Find where the given text appears and provide that cell's center as [X, Y] coordinate. 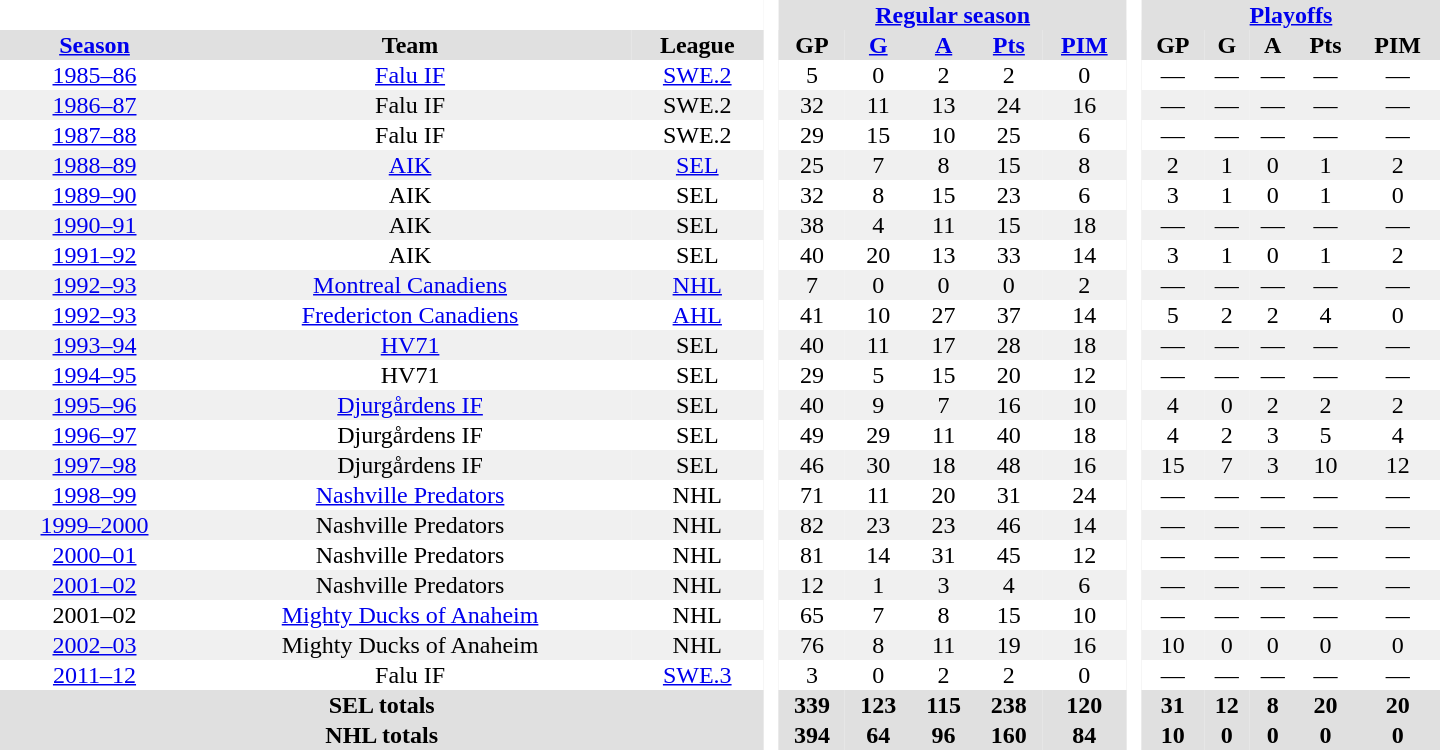
82 [812, 525]
1991–92 [94, 255]
28 [1009, 345]
339 [812, 705]
SEL totals [382, 705]
1990–91 [94, 225]
160 [1009, 735]
Regular season [953, 15]
2002–03 [94, 645]
1994–95 [94, 375]
1985–86 [94, 75]
2011–12 [94, 675]
238 [1009, 705]
65 [812, 615]
1988–89 [94, 165]
1996–97 [94, 435]
19 [1009, 645]
76 [812, 645]
38 [812, 225]
1993–94 [94, 345]
120 [1084, 705]
81 [812, 555]
17 [943, 345]
71 [812, 495]
1997–98 [94, 465]
30 [878, 465]
37 [1009, 315]
84 [1084, 735]
NHL totals [382, 735]
1999–2000 [94, 525]
2000–01 [94, 555]
1995–96 [94, 405]
1989–90 [94, 195]
1986–87 [94, 105]
Fredericton Canadiens [410, 315]
394 [812, 735]
49 [812, 435]
1987–88 [94, 135]
Season [94, 45]
Playoffs [1291, 15]
123 [878, 705]
1998–99 [94, 495]
27 [943, 315]
64 [878, 735]
League [697, 45]
Team [410, 45]
45 [1009, 555]
48 [1009, 465]
SWE.3 [697, 675]
41 [812, 315]
Montreal Canadiens [410, 285]
AHL [697, 315]
115 [943, 705]
96 [943, 735]
9 [878, 405]
33 [1009, 255]
